Pinpoint the cell where the given text exists, returning its (X, Y) midpoint coordinate. 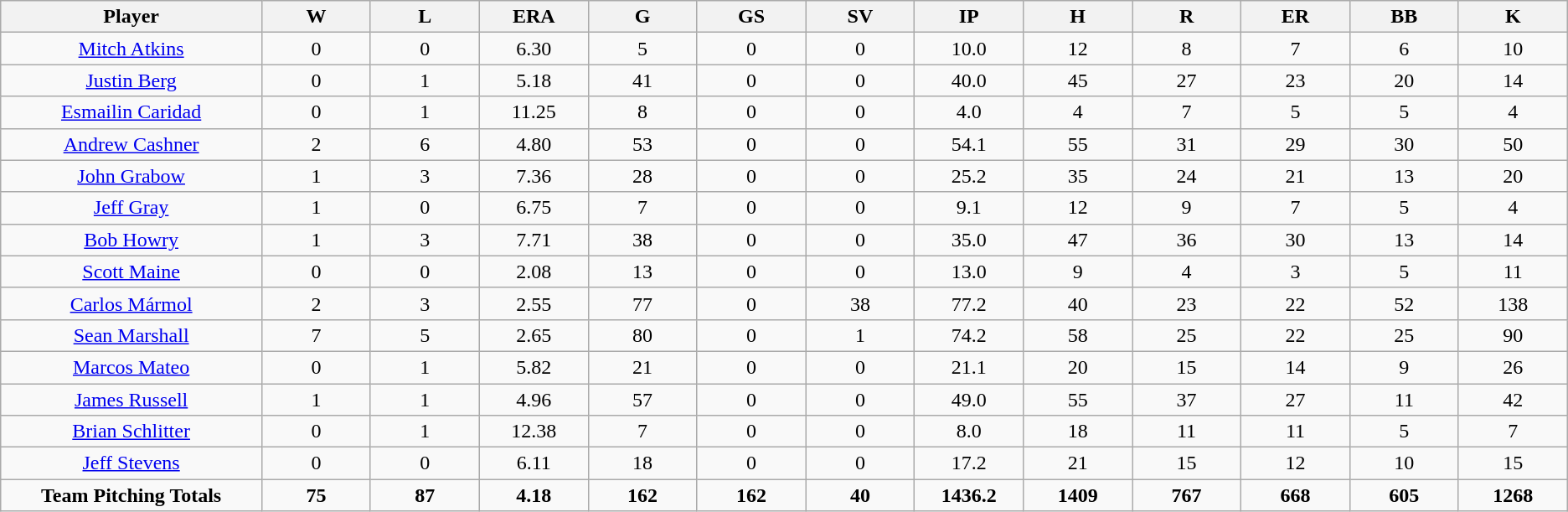
5.82 (534, 367)
42 (1513, 400)
29 (1296, 144)
1436.2 (969, 495)
W (316, 17)
Marcos Mateo (132, 367)
58 (1078, 335)
35.0 (969, 240)
50 (1513, 144)
4.0 (969, 112)
25.2 (969, 176)
Scott Maine (132, 272)
6.30 (534, 49)
R (1187, 17)
Andrew Cashner (132, 144)
47 (1078, 240)
8.0 (969, 432)
24 (1187, 176)
21.1 (969, 367)
ER (1296, 17)
605 (1404, 495)
45 (1078, 80)
75 (316, 495)
54.1 (969, 144)
41 (642, 80)
K (1513, 17)
52 (1404, 303)
6.11 (534, 463)
1409 (1078, 495)
ERA (534, 17)
767 (1187, 495)
13.0 (969, 272)
80 (642, 335)
12.38 (534, 432)
H (1078, 17)
2.65 (534, 335)
77.2 (969, 303)
John Grabow (132, 176)
IP (969, 17)
2.08 (534, 272)
2.55 (534, 303)
Player (132, 17)
26 (1513, 367)
90 (1513, 335)
Carlos Mármol (132, 303)
37 (1187, 400)
77 (642, 303)
GS (751, 17)
4.96 (534, 400)
Brian Schlitter (132, 432)
Esmailin Caridad (132, 112)
668 (1296, 495)
40.0 (969, 80)
53 (642, 144)
31 (1187, 144)
9.1 (969, 208)
Justin Berg (132, 80)
James Russell (132, 400)
Jeff Stevens (132, 463)
4.80 (534, 144)
L (425, 17)
Team Pitching Totals (132, 495)
Mitch Atkins (132, 49)
17.2 (969, 463)
7.71 (534, 240)
36 (1187, 240)
10.0 (969, 49)
28 (642, 176)
138 (1513, 303)
49.0 (969, 400)
11.25 (534, 112)
Jeff Gray (132, 208)
57 (642, 400)
74.2 (969, 335)
BB (1404, 17)
G (642, 17)
4.18 (534, 495)
1268 (1513, 495)
87 (425, 495)
35 (1078, 176)
7.36 (534, 176)
Sean Marshall (132, 335)
5.18 (534, 80)
6.75 (534, 208)
SV (860, 17)
Bob Howry (132, 240)
